From the cell containing the given text, extract its center point as (X, Y) coordinate. 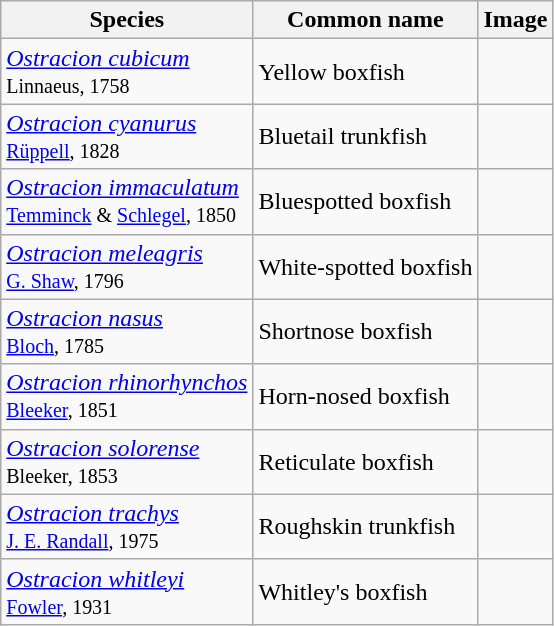
Yellow boxfish (366, 72)
Bluetail trunkfish (366, 136)
Whitley's boxfish (366, 592)
Roughskin trunkfish (366, 526)
Ostracion trachysJ. E. Randall, 1975 (127, 526)
Common name (366, 20)
Ostracion cyanurusRüppell, 1828 (127, 136)
Ostracion cubicumLinnaeus, 1758 (127, 72)
Ostracion whitleyiFowler, 1931 (127, 592)
Ostracion rhinorhynchosBleeker, 1851 (127, 396)
Image (516, 20)
Ostracion meleagrisG. Shaw, 1796 (127, 266)
Species (127, 20)
Horn-nosed boxfish (366, 396)
Shortnose boxfish (366, 332)
Ostracion immaculatumTemminck & Schlegel, 1850 (127, 202)
Ostracion solorenseBleeker, 1853 (127, 462)
Ostracion nasusBloch, 1785 (127, 332)
White-spotted boxfish (366, 266)
Reticulate boxfish (366, 462)
Bluespotted boxfish (366, 202)
